Determine the (x, y) coordinate at the center of the cell enclosing the given text.  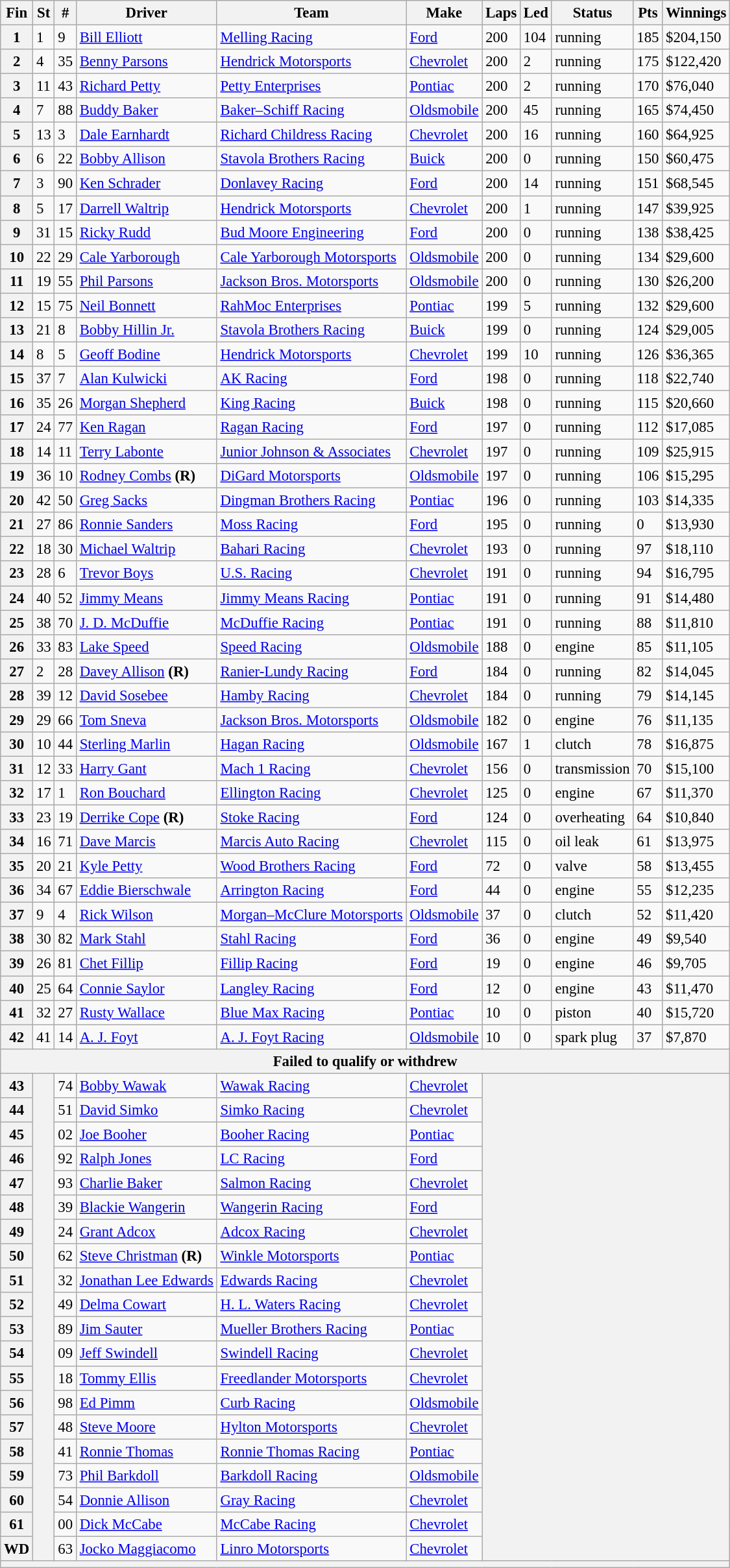
King Racing (311, 403)
Jeff Swindell (147, 1354)
74 (65, 1086)
Ken Ragan (147, 427)
$14,335 (696, 501)
LC Racing (311, 1159)
Hylton Motorsports (311, 1427)
Harry Gant (147, 768)
90 (65, 184)
Wawak Racing (311, 1086)
Ricky Rudd (147, 232)
$11,135 (696, 720)
Ron Bouchard (147, 793)
53 (17, 1329)
Hamby Racing (311, 696)
Melling Racing (311, 38)
Marcis Auto Racing (311, 842)
156 (501, 768)
Greg Sacks (147, 501)
Bobby Wawak (147, 1086)
transmission (592, 768)
Richard Childress Racing (311, 135)
Eddie Bierschwale (147, 890)
oil leak (592, 842)
Blackie Wangerin (147, 1207)
$60,475 (696, 159)
DiGard Motorsports (311, 476)
Arrington Racing (311, 890)
spark plug (592, 1037)
Linro Motorsports (311, 1549)
79 (648, 696)
Ellington Racing (311, 793)
Bobby Allison (147, 159)
Jim Sauter (147, 1329)
Phil Barkdoll (147, 1476)
Wangerin Racing (311, 1207)
$64,925 (696, 135)
Phil Parsons (147, 281)
118 (648, 379)
$15,720 (696, 1012)
RahMoc Enterprises (311, 305)
109 (648, 452)
Barkdoll Racing (311, 1476)
Freedlander Motorsports (311, 1378)
78 (648, 744)
Ralph Jones (147, 1159)
Cale Yarborough (147, 257)
J. D. McDuffie (147, 623)
Wood Brothers Racing (311, 866)
185 (648, 38)
overheating (592, 818)
$68,545 (696, 184)
Steve Christman (R) (147, 1256)
Winkle Motorsports (311, 1256)
Bobby Hillin Jr. (147, 330)
Ronnie Thomas Racing (311, 1451)
09 (65, 1354)
Petty Enterprises (311, 86)
Laps (501, 13)
Buddy Baker (147, 110)
Mueller Brothers Racing (311, 1329)
Neil Bonnett (147, 305)
Alan Kulwicki (147, 379)
AK Racing (311, 379)
$14,145 (696, 696)
$10,840 (696, 818)
60 (17, 1500)
Bill Elliott (147, 38)
$122,420 (696, 62)
130 (648, 281)
Status (592, 13)
Grant Adcox (147, 1232)
Dale Earnhardt (147, 135)
Ragan Racing (311, 427)
Driver (147, 13)
David Simko (147, 1110)
Dave Marcis (147, 842)
Ranier-Lundy Racing (311, 671)
Langley Racing (311, 988)
Rusty Wallace (147, 1012)
Jonathan Lee Edwards (147, 1281)
St (44, 13)
$204,150 (696, 38)
$13,455 (696, 866)
$15,100 (696, 768)
$39,925 (696, 208)
McCabe Racing (311, 1525)
98 (65, 1403)
151 (648, 184)
piston (592, 1012)
71 (65, 842)
Chet Fillip (147, 964)
WD (17, 1549)
Geoff Bodine (147, 354)
Darrell Waltrip (147, 208)
Fillip Racing (311, 964)
Salmon Racing (311, 1183)
H. L. Waters Racing (311, 1305)
Rodney Combs (R) (147, 476)
138 (648, 232)
Richard Petty (147, 86)
A. J. Foyt (147, 1037)
94 (648, 574)
Edwards Racing (311, 1281)
$11,810 (696, 623)
Mark Stahl (147, 940)
Simko Racing (311, 1110)
66 (65, 720)
Swindell Racing (311, 1354)
Led (536, 13)
Fin (17, 13)
73 (65, 1476)
Kyle Petty (147, 866)
112 (648, 427)
Jocko Maggiacomo (147, 1549)
Ken Schrader (147, 184)
# (65, 13)
$16,795 (696, 574)
170 (648, 86)
$18,110 (696, 549)
59 (17, 1476)
193 (501, 549)
134 (648, 257)
Benny Parsons (147, 62)
76 (648, 720)
$29,005 (696, 330)
125 (501, 793)
$13,975 (696, 842)
Booher Racing (311, 1134)
A. J. Foyt Racing (311, 1037)
$14,045 (696, 671)
Michael Waltrip (147, 549)
$16,875 (696, 744)
Davey Allison (R) (147, 671)
103 (648, 501)
$15,295 (696, 476)
Jimmy Means Racing (311, 598)
126 (648, 354)
Cale Yarborough Motorsports (311, 257)
Connie Saylor (147, 988)
91 (648, 598)
02 (65, 1134)
47 (17, 1183)
Donlavey Racing (311, 184)
$36,365 (696, 354)
Dick McCabe (147, 1525)
Baker–Schiff Racing (311, 110)
Dingman Brothers Racing (311, 501)
182 (501, 720)
$17,085 (696, 427)
Winnings (696, 13)
Ed Pimm (147, 1403)
72 (501, 866)
188 (501, 647)
89 (65, 1329)
Derrike Cope (R) (147, 818)
83 (65, 647)
97 (648, 549)
Adcox Racing (311, 1232)
62 (65, 1256)
Bahari Racing (311, 549)
104 (536, 38)
$14,480 (696, 598)
167 (501, 744)
196 (501, 501)
Speed Racing (311, 647)
Tom Sneva (147, 720)
valve (592, 866)
$76,040 (696, 86)
Terry Labonte (147, 452)
$11,370 (696, 793)
Sterling Marlin (147, 744)
77 (65, 427)
$38,425 (696, 232)
Rick Wilson (147, 915)
Bud Moore Engineering (311, 232)
81 (65, 964)
Trevor Boys (147, 574)
85 (648, 647)
Ronnie Thomas (147, 1451)
Morgan–McClure Motorsports (311, 915)
165 (648, 110)
Lake Speed (147, 647)
75 (65, 305)
$9,705 (696, 964)
Charlie Baker (147, 1183)
McDuffie Racing (311, 623)
175 (648, 62)
Pts (648, 13)
Gray Racing (311, 1500)
$22,740 (696, 379)
147 (648, 208)
Stahl Racing (311, 940)
106 (648, 476)
$20,660 (696, 403)
Steve Moore (147, 1427)
150 (648, 159)
$11,470 (696, 988)
Failed to qualify or withdrew (365, 1061)
$7,870 (696, 1037)
195 (501, 525)
Curb Racing (311, 1403)
$11,420 (696, 915)
92 (65, 1159)
Joe Booher (147, 1134)
57 (17, 1427)
$13,930 (696, 525)
Jimmy Means (147, 598)
Make (444, 13)
Mach 1 Racing (311, 768)
Donnie Allison (147, 1500)
U.S. Racing (311, 574)
Team (311, 13)
63 (65, 1549)
$11,105 (696, 647)
$26,200 (696, 281)
Stoke Racing (311, 818)
David Sosebee (147, 696)
Moss Racing (311, 525)
132 (648, 305)
$9,540 (696, 940)
Morgan Shepherd (147, 403)
93 (65, 1183)
$25,915 (696, 452)
$74,450 (696, 110)
$12,235 (696, 890)
Junior Johnson & Associates (311, 452)
Ronnie Sanders (147, 525)
Hagan Racing (311, 744)
56 (17, 1403)
86 (65, 525)
160 (648, 135)
Delma Cowart (147, 1305)
Tommy Ellis (147, 1378)
Blue Max Racing (311, 1012)
00 (65, 1525)
